For the text-containing cell, return its midpoint in [X, Y] coordinate format. 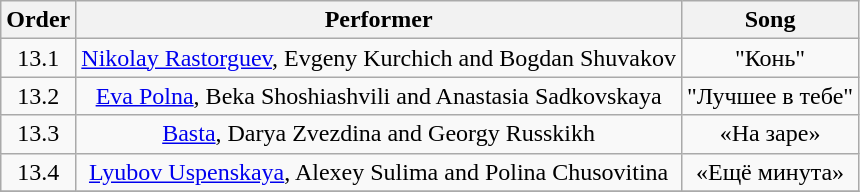
"Лучшее в тебе" [770, 96]
Order [38, 20]
Nikolay Rastorguev, Evgeny Kurchich and Bogdan Shuvakov [379, 58]
Performer [379, 20]
Eva Polna, Beka Shoshiashvili and Anastasia Sadkovskaya [379, 96]
Lyubov Uspenskaya, Alexey Sulima and Polina Chusovitina [379, 172]
Basta, Darya Zvezdina and Georgy Russkikh [379, 134]
13.4 [38, 172]
"Конь" [770, 58]
13.2 [38, 96]
Song [770, 20]
13.1 [38, 58]
«На заре» [770, 134]
13.3 [38, 134]
«Ещё минута» [770, 172]
